Locate the cell with the specified text and output its (x, y) center coordinate. 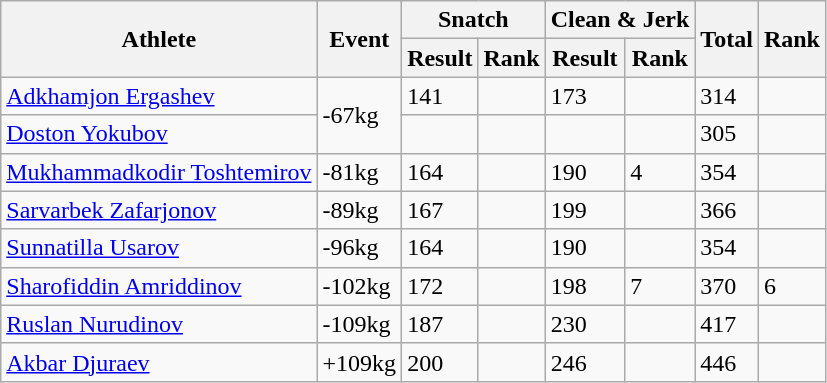
-81kg (360, 172)
314 (727, 96)
305 (727, 134)
417 (727, 324)
141 (440, 96)
199 (585, 210)
+109kg (360, 362)
Mukhammadkodir Toshtemirov (159, 172)
200 (440, 362)
Snatch (474, 20)
-96kg (360, 248)
Adkhamjon Ergashev (159, 96)
Clean & Jerk (620, 20)
-109kg (360, 324)
Sarvarbek Zafarjonov (159, 210)
Akbar Djuraev (159, 362)
-89kg (360, 210)
172 (440, 286)
Total (727, 39)
173 (585, 96)
6 (792, 286)
-102kg (360, 286)
Athlete (159, 39)
4 (660, 172)
Ruslan Nurudinov (159, 324)
446 (727, 362)
230 (585, 324)
187 (440, 324)
198 (585, 286)
167 (440, 210)
Sunnatilla Usarov (159, 248)
Doston Yokubov (159, 134)
Sharofiddin Amriddinov (159, 286)
370 (727, 286)
7 (660, 286)
366 (727, 210)
246 (585, 362)
Event (360, 39)
-67kg (360, 115)
